Return (X, Y) of the center of cell containing provided text 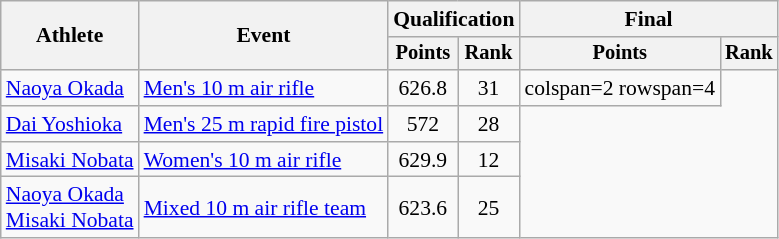
629.9 (422, 160)
Misaki Nobata (70, 160)
28 (489, 124)
Qualification (454, 19)
Mixed 10 m air rifle team (264, 208)
Naoya Okada (70, 88)
572 (422, 124)
Event (264, 36)
Athlete (70, 36)
Women's 10 m air rifle (264, 160)
Dai Yoshioka (70, 124)
25 (489, 208)
Men's 10 m air rifle (264, 88)
colspan=2 rowspan=4 (620, 88)
Men's 25 m rapid fire pistol (264, 124)
626.8 (422, 88)
12 (489, 160)
31 (489, 88)
Final (648, 19)
623.6 (422, 208)
Naoya OkadaMisaki Nobata (70, 208)
